Pinpoint the cell where the given text exists, returning its [x, y] midpoint coordinate. 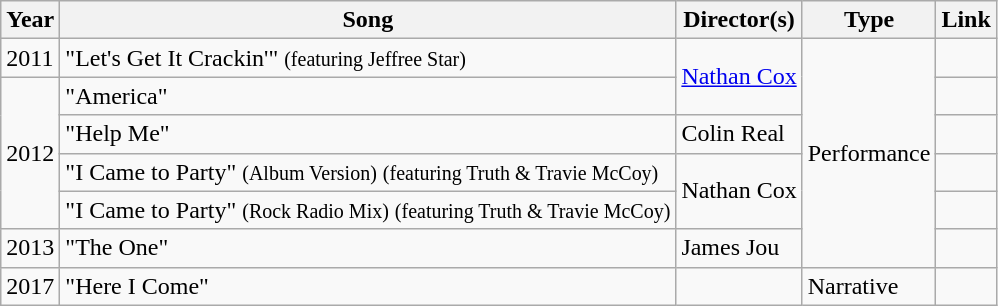
Year [30, 20]
"The One" [368, 248]
2011 [30, 58]
"I Came to Party" (Rock Radio Mix) (featuring Truth & Travie McCoy) [368, 210]
Director(s) [739, 20]
"I Came to Party" (Album Version) (featuring Truth & Travie McCoy) [368, 172]
Link [966, 20]
Colin Real [739, 134]
2012 [30, 153]
James Jou [739, 248]
"Here I Come" [368, 286]
2013 [30, 248]
"America" [368, 96]
Song [368, 20]
Performance [869, 153]
"Help Me" [368, 134]
2017 [30, 286]
Narrative [869, 286]
"Let's Get It Crackin'" (featuring Jeffree Star) [368, 58]
Type [869, 20]
